Scan for the cell matching the given text and deliver its (X, Y) coordinate at center. 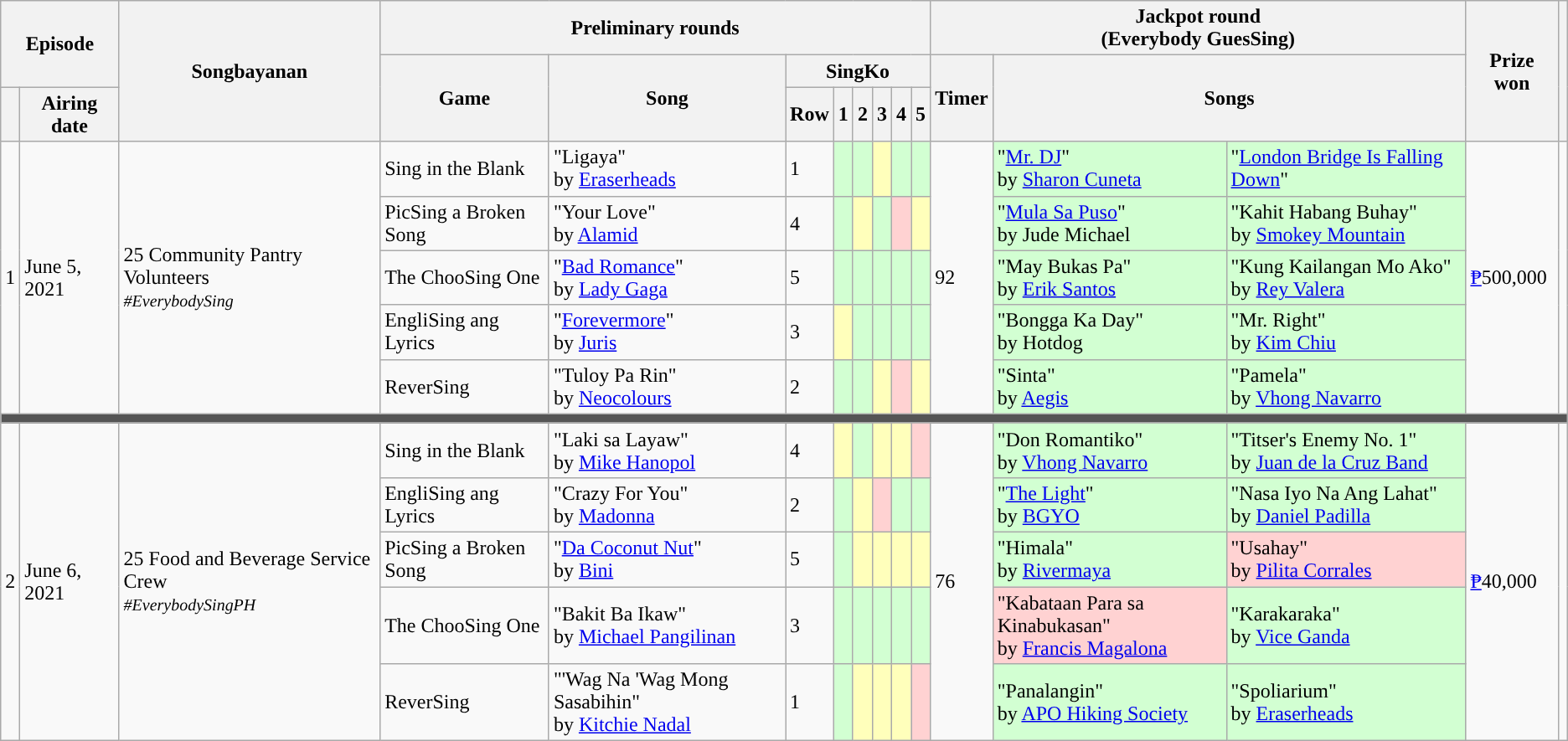
"Usahay"by Pilita Corrales (1346, 559)
SingKo (858, 71)
Jackpot round(Everybody GuesSing) (1198, 28)
Game (465, 99)
Songs (1230, 99)
Row (810, 114)
"Your Love"by Alamid (667, 223)
"Tuloy Pa Rin"by Neocolours (667, 387)
"Pamela"by Vhong Navarro (1346, 387)
"Sinta"by Aegis (1109, 387)
"Crazy For You"by Madonna (667, 504)
Prize won (1512, 71)
"Spoliarium"by Eraserheads (1346, 702)
"'Wag Na 'Wag Mong Sasabihin"by Kitchie Nadal (667, 702)
"Kung Kailangan Mo Ako"by Rey Valera (1346, 278)
Preliminary rounds (655, 28)
Episode (60, 44)
25 Food and Beverage Service Crew#EverybodySingPH (250, 581)
25 Community Pantry Volunteers#EverybodySing (250, 278)
"Bakit Ba Ikaw"by Michael Pangilinan (667, 625)
"Mr. Right"by Kim Chiu (1346, 332)
"Da Coconut Nut"by Bini (667, 559)
"Himala"by Rivermaya (1109, 559)
June 6, 2021 (70, 581)
"Karakaraka"by Vice Ganda (1346, 625)
"Laki sa Layaw"by Mike Hanopol (667, 450)
Airing date (70, 114)
"Ligaya"by Eraserheads (667, 169)
"Don Romantiko"by Vhong Navarro (1109, 450)
"May Bukas Pa"by Erik Santos (1109, 278)
92 (962, 278)
Timer (962, 99)
"Nasa Iyo Na Ang Lahat"by Daniel Padilla (1346, 504)
"Mula Sa Puso"by Jude Michael (1109, 223)
₱40,000 (1512, 581)
"The Light"by BGYO (1109, 504)
"Bongga Ka Day"by Hotdog (1109, 332)
"Kahit Habang Buhay"by Smokey Mountain (1346, 223)
"Mr. DJ"by Sharon Cuneta (1109, 169)
Songbayanan (250, 71)
"Kabataan Para sa Kinabukasan"by Francis Magalona (1109, 625)
76 (962, 581)
Song (667, 99)
₱500,000 (1512, 278)
"Titser's Enemy No. 1"by Juan de la Cruz Band (1346, 450)
"Panalangin"by APO Hiking Society (1109, 702)
"Forevermore"by Juris (667, 332)
"London Bridge Is Falling Down" (1346, 169)
June 5, 2021 (70, 278)
"Bad Romance"by Lady Gaga (667, 278)
